For the text-containing cell, return its midpoint in [X, Y] coordinate format. 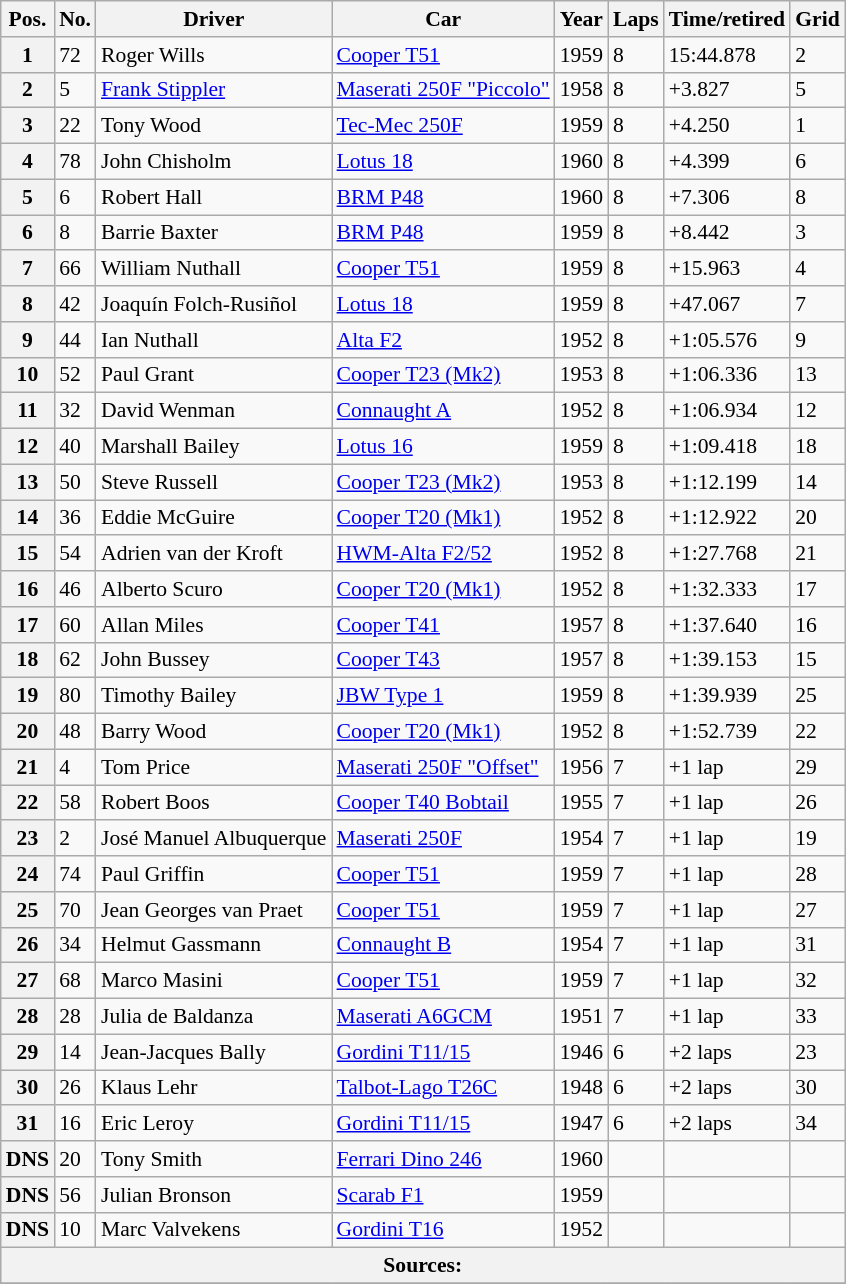
+3.827 [727, 90]
Marco Masini [214, 981]
Maserati 250F "Offset" [444, 767]
Sources: [423, 1266]
Ian Nuthall [214, 340]
Joaquín Folch-Rusiñol [214, 304]
33 [818, 1017]
72 [75, 55]
74 [75, 874]
40 [75, 447]
Maserati A6GCM [444, 1017]
Jean Georges van Praet [214, 910]
Grid [818, 19]
+1:06.934 [727, 411]
+1:12.199 [727, 482]
Maserati 250F [444, 839]
Lotus 16 [444, 447]
+1:12.922 [727, 518]
62 [75, 660]
No. [75, 19]
Julian Bronson [214, 1195]
+1:27.768 [727, 554]
Laps [636, 19]
Marc Valvekens [214, 1230]
Alberto Scuro [214, 589]
Maserati 250F "Piccolo" [444, 90]
Robert Boos [214, 803]
Barry Wood [214, 732]
+1:06.336 [727, 375]
Ferrari Dino 246 [444, 1159]
1955 [582, 803]
+1:09.418 [727, 447]
Connaught A [444, 411]
52 [75, 375]
Scarab F1 [444, 1195]
Frank Stippler [214, 90]
11 [28, 411]
Tom Price [214, 767]
+1:05.576 [727, 340]
JBW Type 1 [444, 696]
Driver [214, 19]
Gordini T16 [444, 1230]
Eric Leroy [214, 1124]
24 [28, 874]
HWM-Alta F2/52 [444, 554]
46 [75, 589]
Julia de Baldanza [214, 1017]
48 [75, 732]
1948 [582, 1088]
58 [75, 803]
78 [75, 162]
Talbot-Lago T26C [444, 1088]
66 [75, 269]
John Chisholm [214, 162]
80 [75, 696]
David Wenman [214, 411]
Adrien van der Kroft [214, 554]
1958 [582, 90]
Year [582, 19]
Steve Russell [214, 482]
1951 [582, 1017]
44 [75, 340]
Paul Grant [214, 375]
+4.399 [727, 162]
Tony Wood [214, 126]
+1:52.739 [727, 732]
56 [75, 1195]
Roger Wills [214, 55]
Cooper T41 [444, 625]
William Nuthall [214, 269]
60 [75, 625]
Paul Griffin [214, 874]
Cooper T43 [444, 660]
Helmut Gassmann [214, 945]
Timothy Bailey [214, 696]
Eddie McGuire [214, 518]
Connaught B [444, 945]
1947 [582, 1124]
Time/retired [727, 19]
Allan Miles [214, 625]
70 [75, 910]
+7.306 [727, 197]
+4.250 [727, 126]
+1:39.939 [727, 696]
John Bussey [214, 660]
Robert Hall [214, 197]
Jean-Jacques Bally [214, 1052]
15:44.878 [727, 55]
1956 [582, 767]
Barrie Baxter [214, 233]
36 [75, 518]
+8.442 [727, 233]
Tec-Mec 250F [444, 126]
Cooper T40 Bobtail [444, 803]
Tony Smith [214, 1159]
+1:32.333 [727, 589]
+1:39.153 [727, 660]
+15.963 [727, 269]
42 [75, 304]
68 [75, 981]
José Manuel Albuquerque [214, 839]
Car [444, 19]
+47.067 [727, 304]
1946 [582, 1052]
Alta F2 [444, 340]
50 [75, 482]
+1:37.640 [727, 625]
Marshall Bailey [214, 447]
Klaus Lehr [214, 1088]
Pos. [28, 19]
54 [75, 554]
